Output the (X, Y) coordinate of the center of the cell containing the given text.  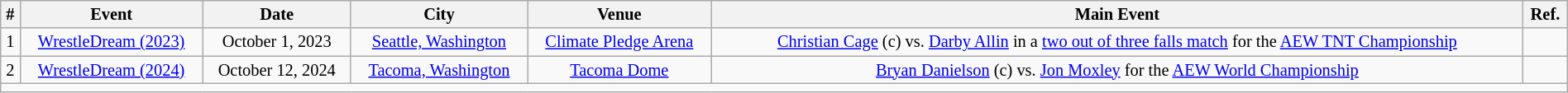
1 (10, 42)
Climate Pledge Arena (620, 42)
October 12, 2024 (276, 70)
Venue (620, 14)
Event (111, 14)
Christian Cage (c) vs. Darby Allin in a two out of three falls match for the AEW TNT Championship (1116, 42)
Main Event (1116, 14)
WrestleDream (2023) (111, 42)
Bryan Danielson (c) vs. Jon Moxley for the AEW World Championship (1116, 70)
# (10, 14)
Seattle, Washington (438, 42)
Tacoma Dome (620, 70)
October 1, 2023 (276, 42)
Ref. (1546, 14)
2 (10, 70)
Date (276, 14)
WrestleDream (2024) (111, 70)
City (438, 14)
Tacoma, Washington (438, 70)
